Locate the cell with the specified text and output its [x, y] center coordinate. 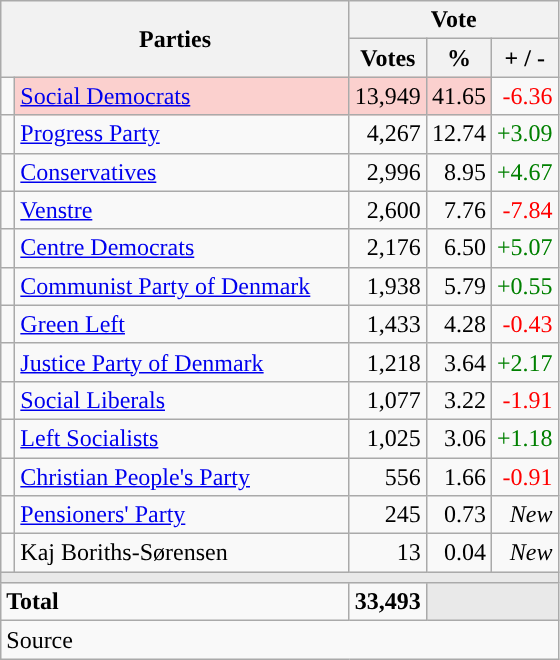
+4.67 [524, 172]
Source [280, 640]
4.28 [458, 324]
Centre Democrats [182, 248]
1,218 [388, 362]
Votes [388, 58]
12.74 [458, 134]
Conservatives [182, 172]
+3.09 [524, 134]
33,493 [388, 602]
556 [388, 477]
2,600 [388, 210]
3.06 [458, 438]
Left Socialists [182, 438]
2,176 [388, 248]
Christian People's Party [182, 477]
+5.07 [524, 248]
245 [388, 515]
4,267 [388, 134]
Social Democrats [182, 96]
1,433 [388, 324]
+ / - [524, 58]
Kaj Boriths-Sørensen [182, 553]
Pensioners' Party [182, 515]
2,996 [388, 172]
0.73 [458, 515]
-1.91 [524, 400]
5.79 [458, 286]
Communist Party of Denmark [182, 286]
3.22 [458, 400]
13 [388, 553]
41.65 [458, 96]
+0.55 [524, 286]
Green Left [182, 324]
Justice Party of Denmark [182, 362]
13,949 [388, 96]
Progress Party [182, 134]
1,938 [388, 286]
% [458, 58]
Social Liberals [182, 400]
7.76 [458, 210]
+1.18 [524, 438]
Total [176, 602]
6.50 [458, 248]
3.64 [458, 362]
0.04 [458, 553]
1.66 [458, 477]
Venstre [182, 210]
+2.17 [524, 362]
-0.43 [524, 324]
-0.91 [524, 477]
-6.36 [524, 96]
1,025 [388, 438]
Vote [454, 20]
Parties [176, 39]
-7.84 [524, 210]
1,077 [388, 400]
8.95 [458, 172]
